Scan for the cell matching the given text and deliver its (X, Y) coordinate at center. 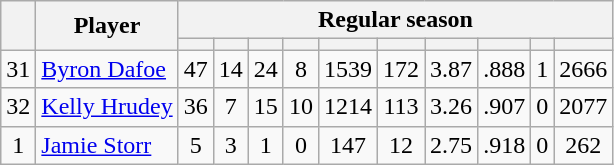
3 (230, 145)
3.87 (452, 69)
.918 (504, 145)
Byron Dafoe (107, 69)
Player (107, 26)
36 (196, 107)
2.75 (452, 145)
113 (400, 107)
.888 (504, 69)
.907 (504, 107)
8 (300, 69)
3.26 (452, 107)
262 (584, 145)
1539 (348, 69)
15 (266, 107)
12 (400, 145)
172 (400, 69)
32 (18, 107)
31 (18, 69)
10 (300, 107)
5 (196, 145)
Regular season (396, 20)
7 (230, 107)
2077 (584, 107)
47 (196, 69)
147 (348, 145)
2666 (584, 69)
Jamie Storr (107, 145)
1214 (348, 107)
24 (266, 69)
Kelly Hrudey (107, 107)
14 (230, 69)
